From the cell containing the given text, extract its center point as [x, y] coordinate. 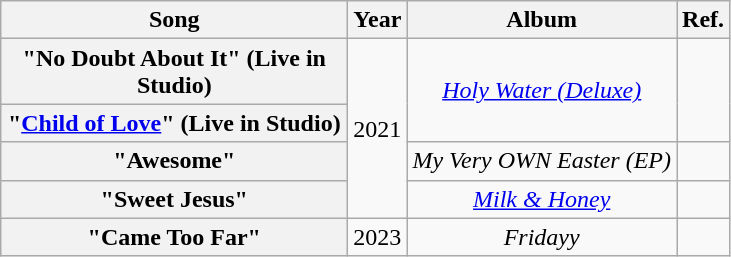
Song [174, 20]
Ref. [704, 20]
"No Doubt About It" (Live in Studio) [174, 72]
"Child of Love" (Live in Studio) [174, 123]
"Came Too Far" [174, 237]
Album [542, 20]
"Awesome" [174, 161]
2021 [378, 128]
My Very OWN Easter (EP) [542, 161]
Fridayy [542, 237]
Holy Water (Deluxe) [542, 90]
"Sweet Jesus" [174, 199]
2023 [378, 237]
Year [378, 20]
Milk & Honey [542, 199]
